Capture the cell that displays the provided text and extract its (X, Y) central coordinate. 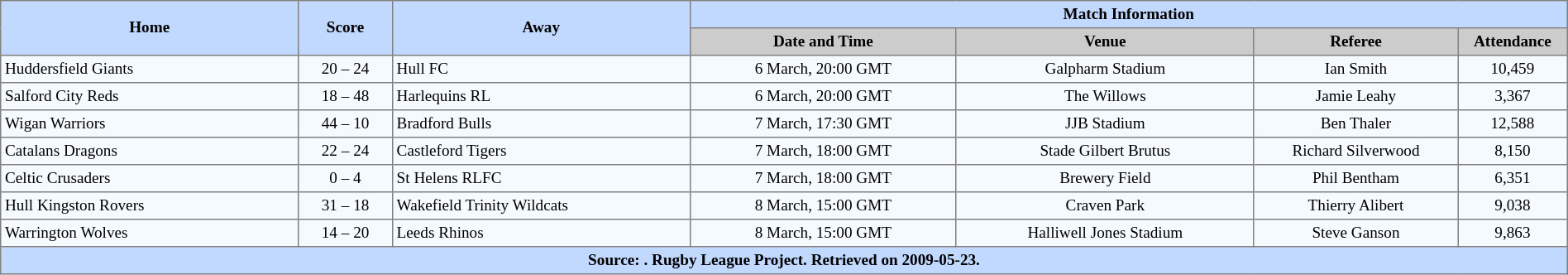
Warrington Wolves (150, 234)
Score (346, 28)
Ian Smith (1355, 70)
20 – 24 (346, 70)
Brewery Field (1105, 179)
Huddersfield Giants (150, 70)
9,863 (1513, 234)
Referee (1355, 41)
Bradford Bulls (541, 124)
14 – 20 (346, 234)
St Helens RLFC (541, 179)
JJB Stadium (1105, 124)
10,459 (1513, 70)
Celtic Crusaders (150, 179)
31 – 18 (346, 205)
Hull FC (541, 70)
6,351 (1513, 179)
Source: . Rugby League Project. Retrieved on 2009-05-23. (784, 260)
Venue (1105, 41)
Halliwell Jones Stadium (1105, 234)
Phil Bentham (1355, 179)
Catalans Dragons (150, 151)
Galpharm Stadium (1105, 70)
Match Information (1128, 15)
7 March, 17:30 GMT (823, 124)
The Willows (1105, 96)
Salford City Reds (150, 96)
18 – 48 (346, 96)
Jamie Leahy (1355, 96)
Wigan Warriors (150, 124)
Harlequins RL (541, 96)
Attendance (1513, 41)
Thierry Alibert (1355, 205)
Stade Gilbert Brutus (1105, 151)
0 – 4 (346, 179)
9,038 (1513, 205)
Richard Silverwood (1355, 151)
Ben Thaler (1355, 124)
12,588 (1513, 124)
Away (541, 28)
Leeds Rhinos (541, 234)
Wakefield Trinity Wildcats (541, 205)
22 – 24 (346, 151)
Craven Park (1105, 205)
3,367 (1513, 96)
Date and Time (823, 41)
44 – 10 (346, 124)
Castleford Tigers (541, 151)
Home (150, 28)
Steve Ganson (1355, 234)
Hull Kingston Rovers (150, 205)
8,150 (1513, 151)
